Capture the cell that displays the provided text and extract its (x, y) central coordinate. 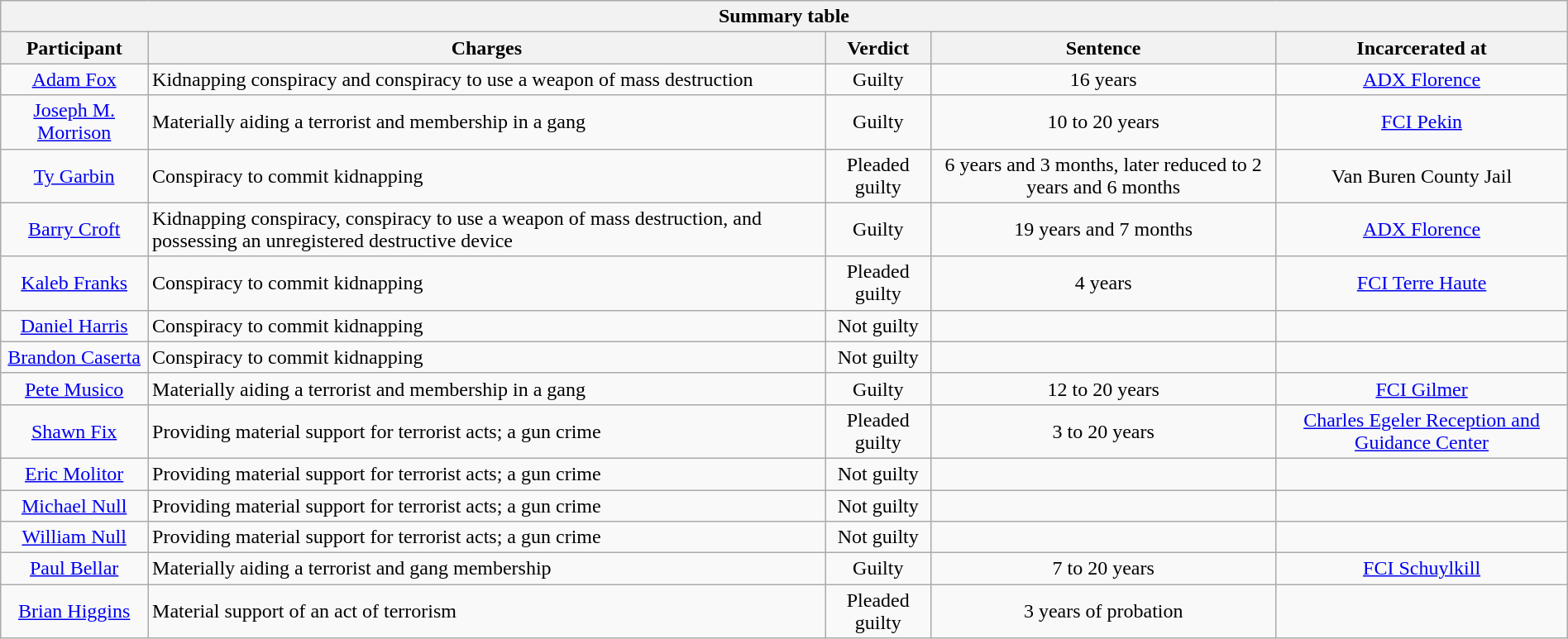
William Null (74, 537)
Van Buren County Jail (1422, 175)
3 to 20 years (1103, 432)
Kaleb Franks (74, 283)
Summary table (784, 17)
Brandon Caserta (74, 357)
Paul Bellar (74, 569)
Joseph M. Morrison (74, 122)
6 years and 3 months, later reduced to 2 years and 6 months (1103, 175)
Charges (487, 48)
Material support of an act of terrorism (487, 612)
3 years of probation (1103, 612)
Charles Egeler Reception and Guidance Center (1422, 432)
7 to 20 years (1103, 569)
FCI Schuylkill (1422, 569)
Sentence (1103, 48)
FCI Terre Haute (1422, 283)
Barry Croft (74, 230)
12 to 20 years (1103, 389)
Shawn Fix (74, 432)
Ty Garbin (74, 175)
Adam Fox (74, 79)
Daniel Harris (74, 326)
4 years (1103, 283)
16 years (1103, 79)
19 years and 7 months (1103, 230)
Kidnapping conspiracy and conspiracy to use a weapon of mass destruction (487, 79)
Incarcerated at (1422, 48)
Brian Higgins (74, 612)
Verdict (878, 48)
10 to 20 years (1103, 122)
Pete Musico (74, 389)
Materially aiding a terrorist and gang membership (487, 569)
FCI Gilmer (1422, 389)
Kidnapping conspiracy, conspiracy to use a weapon of mass destruction, and possessing an unregistered destructive device (487, 230)
Michael Null (74, 505)
Eric Molitor (74, 474)
Participant (74, 48)
FCI Pekin (1422, 122)
